Detect which cell encompasses the target text, then output its [X, Y] center coordinate. 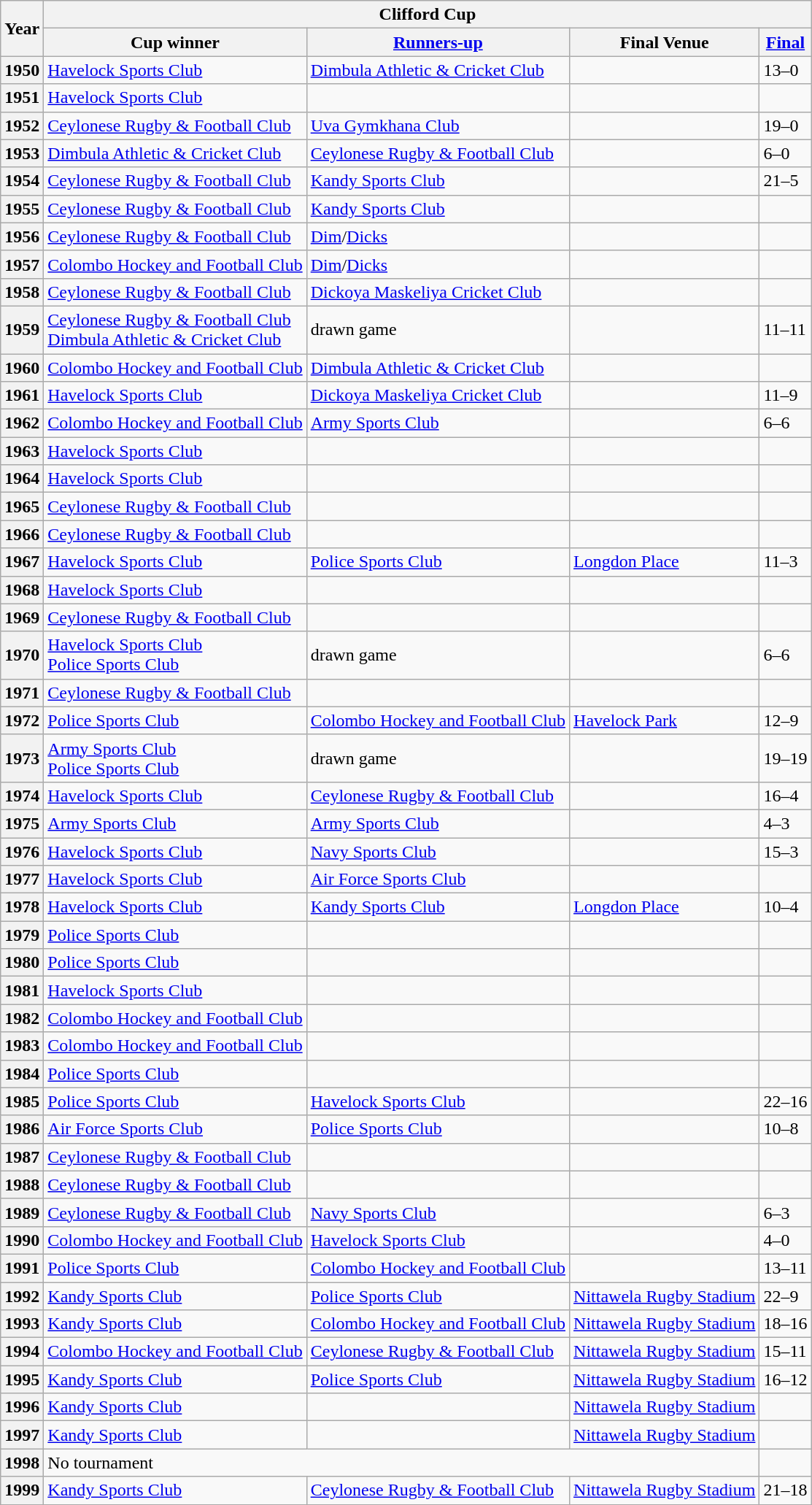
13–0 [785, 70]
1962 [22, 423]
1980 [22, 963]
Ceylonese Rugby & Football ClubDimbula Athletic & Cricket Club [175, 330]
1990 [22, 1240]
1996 [22, 1407]
1951 [22, 98]
12–9 [785, 720]
1963 [22, 451]
18–16 [785, 1324]
10–4 [785, 907]
Final Venue [665, 42]
1987 [22, 1157]
16–12 [785, 1379]
1989 [22, 1212]
1968 [22, 590]
1955 [22, 209]
1976 [22, 852]
Uva Gymkhana Club [438, 126]
1972 [22, 720]
19–19 [785, 758]
1965 [22, 507]
1984 [22, 1074]
1958 [22, 292]
4–0 [785, 1240]
1978 [22, 907]
16–4 [785, 796]
1959 [22, 330]
1999 [22, 1490]
1998 [22, 1463]
1956 [22, 236]
1995 [22, 1379]
1967 [22, 562]
Clifford Cup [428, 15]
1964 [22, 479]
Final [785, 42]
10–8 [785, 1129]
6–3 [785, 1212]
1952 [22, 126]
15–3 [785, 852]
1983 [22, 1046]
Cup winner [175, 42]
No tournament [401, 1463]
Runners-up [438, 42]
1997 [22, 1435]
1994 [22, 1352]
1974 [22, 796]
15–11 [785, 1352]
1960 [22, 367]
1993 [22, 1324]
1992 [22, 1296]
6–0 [785, 153]
21–5 [785, 181]
1981 [22, 990]
11–3 [785, 562]
1985 [22, 1101]
13–11 [785, 1268]
Year [22, 28]
1970 [22, 655]
1991 [22, 1268]
19–0 [785, 126]
Havelock Sports ClubPolice Sports Club [175, 655]
4–3 [785, 823]
1971 [22, 693]
1969 [22, 617]
1966 [22, 534]
1953 [22, 153]
Army Sports ClubPolice Sports Club [175, 758]
Havelock Park [665, 720]
1950 [22, 70]
1973 [22, 758]
22–16 [785, 1101]
1982 [22, 1018]
1979 [22, 935]
11–11 [785, 330]
21–18 [785, 1490]
1977 [22, 879]
1975 [22, 823]
11–9 [785, 396]
1988 [22, 1185]
22–9 [785, 1296]
1961 [22, 396]
1957 [22, 264]
1986 [22, 1129]
1954 [22, 181]
